Scan for the cell matching the given text and deliver its (x, y) coordinate at center. 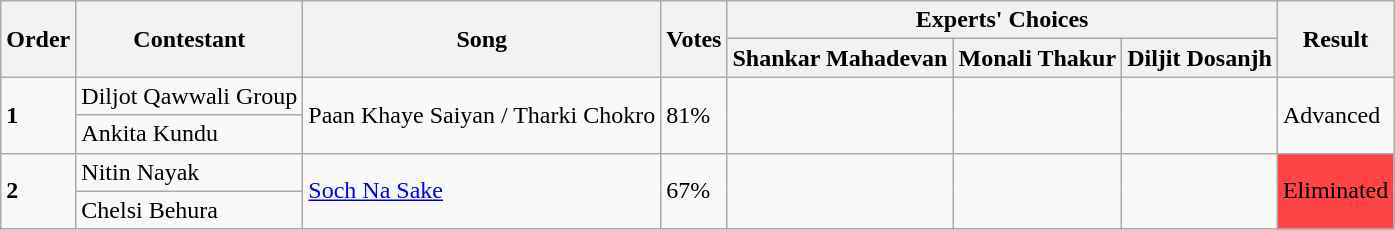
Result (1335, 39)
Ankita Kundu (190, 134)
67% (694, 191)
Song (482, 39)
Order (38, 39)
Diljit Dosanjh (1200, 58)
Eliminated (1335, 191)
Shankar Mahadevan (840, 58)
Nitin Nayak (190, 172)
1 (38, 115)
Chelsi Behura (190, 210)
Contestant (190, 39)
Advanced (1335, 115)
Paan Khaye Saiyan / Tharki Chokro (482, 115)
Experts' Choices (1002, 20)
Monali Thakur (1038, 58)
Diljot Qawwali Group (190, 96)
Votes (694, 39)
2 (38, 191)
81% (694, 115)
Soch Na Sake (482, 191)
